Search for the cell housing the specified text and yield its (x, y) center coordinate. 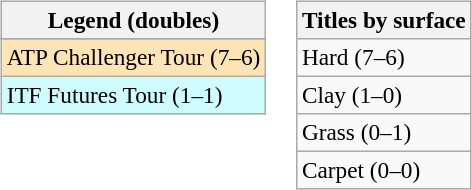
Titles by surface (384, 20)
Clay (1–0) (384, 95)
Carpet (0–0) (384, 171)
Hard (7–6) (384, 57)
ATP Challenger Tour (7–6) (133, 57)
ITF Futures Tour (1–1) (133, 95)
Grass (0–1) (384, 133)
Legend (doubles) (133, 20)
